Capture the cell that displays the provided text and extract its [x, y] central coordinate. 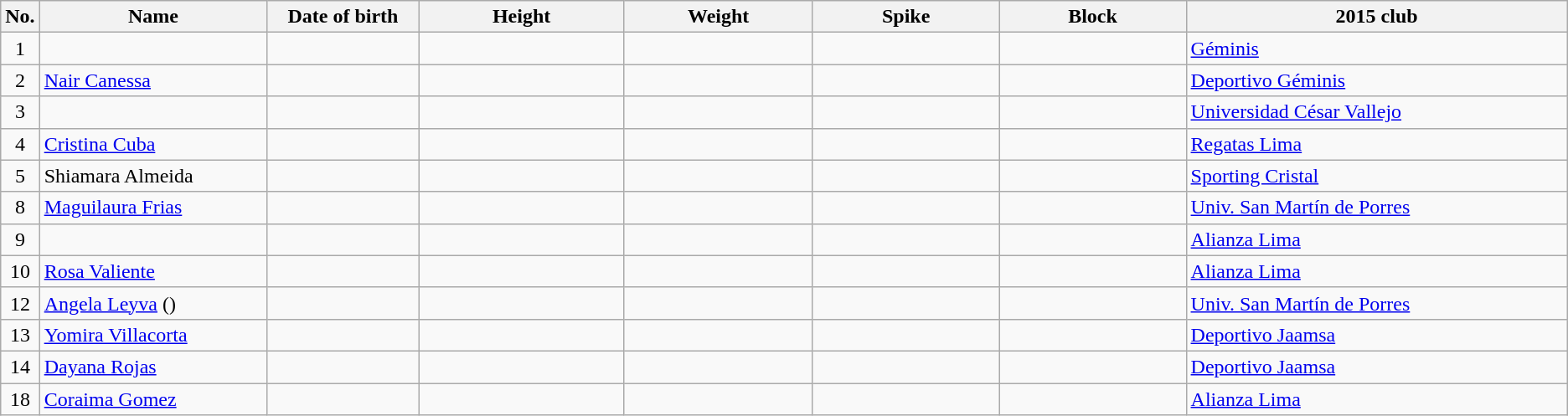
2 [20, 80]
Shiamara Almeida [153, 176]
3 [20, 112]
Maguilaura Frias [153, 208]
Deportivo Géminis [1377, 80]
12 [20, 303]
Angela Leyva () [153, 303]
4 [20, 144]
Block [1092, 17]
9 [20, 239]
Weight [719, 17]
Name [153, 17]
2015 club [1377, 17]
Yomira Villacorta [153, 335]
Nair Canessa [153, 80]
Rosa Valiente [153, 271]
5 [20, 176]
No. [20, 17]
8 [20, 208]
13 [20, 335]
Spike [906, 17]
14 [20, 367]
1 [20, 49]
Sporting Cristal [1377, 176]
10 [20, 271]
Date of birth [343, 17]
Géminis [1377, 49]
Height [521, 17]
Coraima Gomez [153, 399]
Universidad César Vallejo [1377, 112]
18 [20, 399]
Regatas Lima [1377, 144]
Cristina Cuba [153, 144]
Dayana Rojas [153, 367]
